Identify which cell holds the provided text, then report its [X, Y] central coordinate. 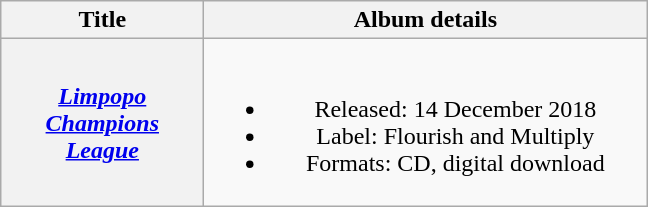
Released: 14 December 2018Label: Flourish and MultiplyFormats: CD, digital download [426, 122]
Title [102, 20]
Album details [426, 20]
Limpopo Champions League [102, 122]
